Detect which cell encompasses the target text, then output its [x, y] center coordinate. 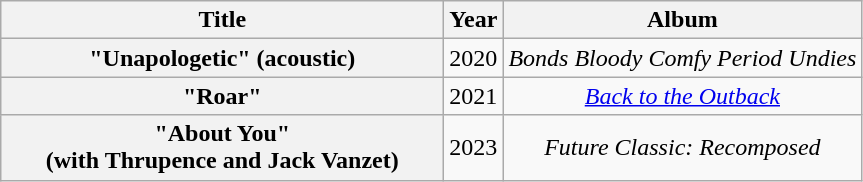
Back to the Outback [682, 96]
Future Classic: Recomposed [682, 148]
2020 [474, 58]
Album [682, 20]
"About You" (with Thrupence and Jack Vanzet) [222, 148]
2023 [474, 148]
"Roar" [222, 96]
"Unapologetic" (acoustic) [222, 58]
Title [222, 20]
Year [474, 20]
2021 [474, 96]
Bonds Bloody Comfy Period Undies [682, 58]
